Return (X, Y) of the center of cell containing provided text 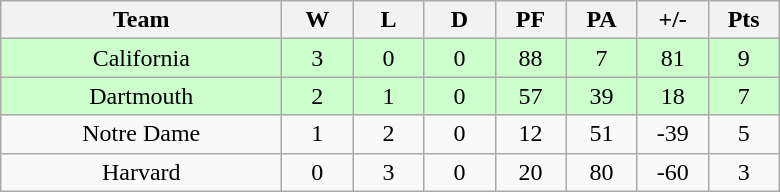
Dartmouth (142, 96)
81 (672, 58)
PF (530, 20)
D (460, 20)
80 (602, 172)
PA (602, 20)
57 (530, 96)
5 (744, 134)
California (142, 58)
12 (530, 134)
Pts (744, 20)
-60 (672, 172)
+/- (672, 20)
18 (672, 96)
Team (142, 20)
88 (530, 58)
9 (744, 58)
51 (602, 134)
Notre Dame (142, 134)
Harvard (142, 172)
-39 (672, 134)
20 (530, 172)
39 (602, 96)
L (388, 20)
W (318, 20)
